Determine the (x, y) coordinate at the center of the cell enclosing the given text.  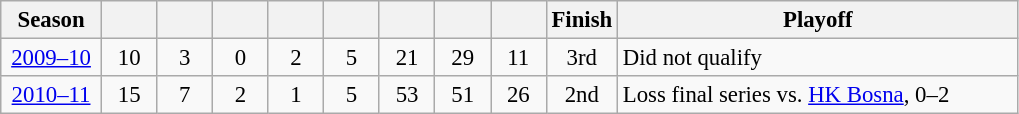
1 (296, 95)
3 (185, 58)
51 (463, 95)
Playoff (818, 20)
0 (241, 58)
Season (52, 20)
29 (463, 58)
7 (185, 95)
2nd (582, 95)
11 (518, 58)
21 (407, 58)
3rd (582, 58)
Loss final series vs. HK Bosna, 0–2 (818, 95)
Finish (582, 20)
26 (518, 95)
15 (129, 95)
Did not qualify (818, 58)
53 (407, 95)
10 (129, 58)
2010–11 (52, 95)
2009–10 (52, 58)
